Locate the cell with the specified text and output its (X, Y) center coordinate. 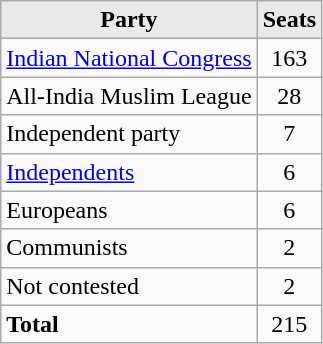
163 (289, 58)
Communists (129, 248)
28 (289, 96)
Indian National Congress (129, 58)
Not contested (129, 286)
Independents (129, 172)
Total (129, 324)
Seats (289, 20)
All-India Muslim League (129, 96)
215 (289, 324)
Independent party (129, 134)
7 (289, 134)
Europeans (129, 210)
Party (129, 20)
